Locate the cell with the specified text and output its (x, y) center coordinate. 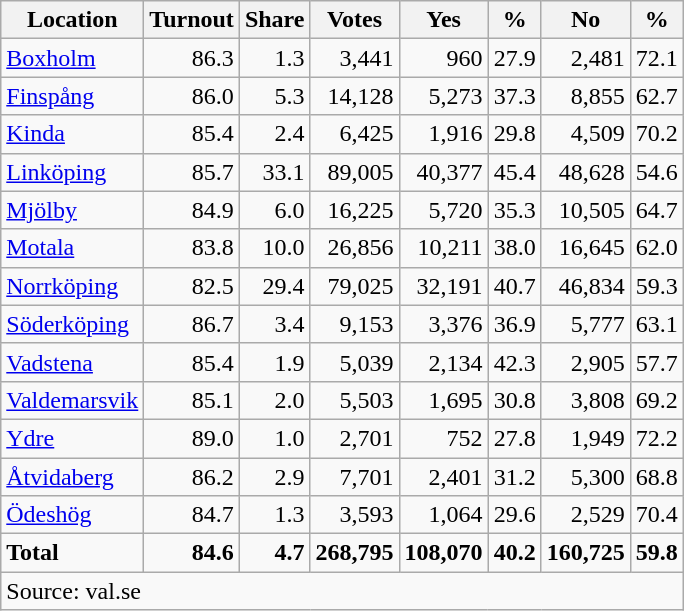
4,509 (586, 134)
Motala (72, 248)
Boxholm (72, 58)
62.0 (656, 248)
Kinda (72, 134)
Finspång (72, 96)
Votes (354, 20)
2,401 (444, 477)
2,481 (586, 58)
69.2 (656, 400)
2.4 (274, 134)
No (586, 20)
Total (72, 553)
82.5 (192, 286)
42.3 (514, 362)
Norrköping (72, 286)
Vadstena (72, 362)
5.3 (274, 96)
Turnout (192, 20)
3,441 (354, 58)
46,834 (586, 286)
84.7 (192, 515)
Location (72, 20)
59.8 (656, 553)
9,153 (354, 324)
6,425 (354, 134)
86.7 (192, 324)
27.9 (514, 58)
16,225 (354, 210)
3,593 (354, 515)
4.7 (274, 553)
14,128 (354, 96)
86.0 (192, 96)
10,211 (444, 248)
108,070 (444, 553)
32,191 (444, 286)
5,273 (444, 96)
72.2 (656, 438)
Åtvidaberg (72, 477)
31.2 (514, 477)
29.4 (274, 286)
Mjölby (72, 210)
89.0 (192, 438)
Yes (444, 20)
38.0 (514, 248)
57.7 (656, 362)
10,505 (586, 210)
Share (274, 20)
48,628 (586, 172)
Söderköping (72, 324)
68.8 (656, 477)
7,701 (354, 477)
70.4 (656, 515)
6.0 (274, 210)
59.3 (656, 286)
10.0 (274, 248)
40,377 (444, 172)
70.2 (656, 134)
54.6 (656, 172)
37.3 (514, 96)
160,725 (586, 553)
72.1 (656, 58)
Source: val.se (342, 591)
79,025 (354, 286)
35.3 (514, 210)
84.9 (192, 210)
8,855 (586, 96)
89,005 (354, 172)
5,720 (444, 210)
3.4 (274, 324)
30.8 (514, 400)
2,701 (354, 438)
5,503 (354, 400)
1,916 (444, 134)
Ödeshög (72, 515)
40.2 (514, 553)
Valdemarsvik (72, 400)
85.1 (192, 400)
26,856 (354, 248)
960 (444, 58)
752 (444, 438)
5,039 (354, 362)
33.1 (274, 172)
2,905 (586, 362)
36.9 (514, 324)
1,695 (444, 400)
268,795 (354, 553)
2.9 (274, 477)
3,808 (586, 400)
40.7 (514, 286)
5,777 (586, 324)
2.0 (274, 400)
29.8 (514, 134)
62.7 (656, 96)
86.2 (192, 477)
1,064 (444, 515)
1,949 (586, 438)
83.8 (192, 248)
86.3 (192, 58)
3,376 (444, 324)
Ydre (72, 438)
5,300 (586, 477)
64.7 (656, 210)
27.8 (514, 438)
Linköping (72, 172)
1.9 (274, 362)
45.4 (514, 172)
85.7 (192, 172)
29.6 (514, 515)
1.0 (274, 438)
84.6 (192, 553)
2,134 (444, 362)
2,529 (586, 515)
16,645 (586, 248)
63.1 (656, 324)
